From the cell containing the given text, extract its center point as [x, y] coordinate. 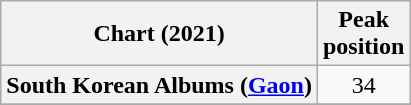
Peakposition [363, 34]
South Korean Albums (Gaon) [160, 85]
Chart (2021) [160, 34]
34 [363, 85]
